Return (x, y) of the center of cell containing provided text 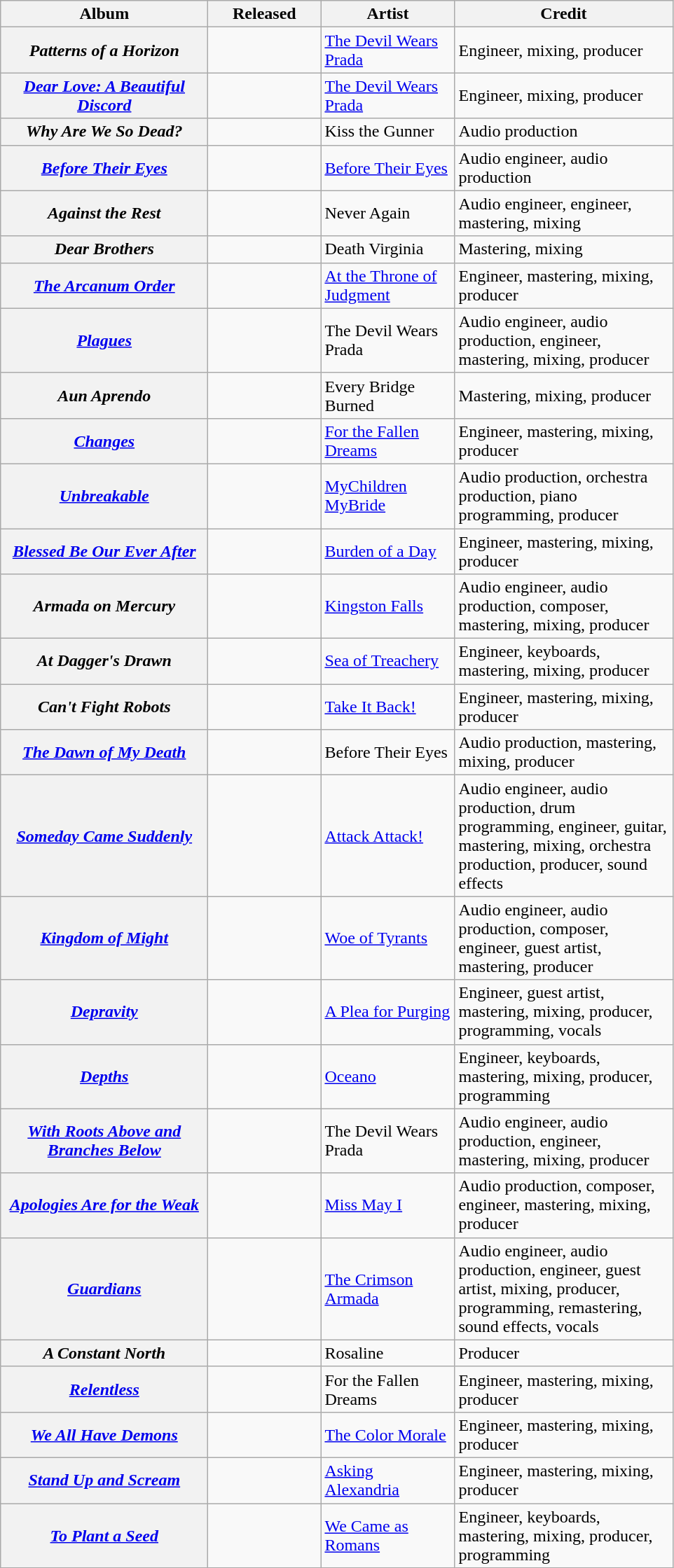
Death Virginia (388, 249)
Sea of Treachery (388, 661)
Audio engineer, audio production, drum programming, engineer, guitar, mastering, mixing, orchestra production, producer, sound effects (563, 836)
Relentless (104, 1389)
Oceano (388, 1076)
Plagues (104, 340)
Unbreakable (104, 496)
Audio production (563, 132)
Attack Attack! (388, 836)
The Arcanum Order (104, 286)
Apologies Are for the Weak (104, 1205)
Audio production, orchestra production, piano programming, producer (563, 496)
Kingston Falls (388, 606)
Audio engineer, audio production, composer, engineer, guest artist, mastering, producer (563, 938)
To Plant a Seed (104, 1535)
Changes (104, 441)
Album (104, 14)
Mastering, mixing (563, 249)
Against the Rest (104, 213)
Miss May I (388, 1205)
With Roots Above and Branches Below (104, 1141)
Audio engineer, audio production, composer, mastering, mixing, producer (563, 606)
Audio engineer, audio production, engineer, guest artist, mixing, producer, programming, remastering, sound effects, vocals (563, 1289)
The Dawn of My Death (104, 752)
We All Have Demons (104, 1434)
Dear Brothers (104, 249)
Armada on Mercury (104, 606)
Kingdom of Might (104, 938)
Never Again (388, 213)
Burden of a Day (388, 550)
Depravity (104, 1012)
A Constant North (104, 1353)
We Came as Romans (388, 1535)
Artist (388, 14)
Every Bridge Burned (388, 395)
Credit (563, 14)
Rosaline (388, 1353)
The Crimson Armada (388, 1289)
Audio engineer, engineer, mastering, mixing (563, 213)
At the Throne of Judgment (388, 286)
Asking Alexandria (388, 1480)
Kiss the Gunner (388, 132)
Depths (104, 1076)
Stand Up and Scream (104, 1480)
MyChildren MyBride (388, 496)
Someday Came Suddenly (104, 836)
Take It Back! (388, 707)
Producer (563, 1353)
Audio production, mastering, mixing, producer (563, 752)
Audio production, composer, engineer, mastering, mixing, producer (563, 1205)
Audio engineer, audio production (563, 168)
Released (265, 14)
Dear Love: A Beautiful Discord (104, 95)
Why Are We So Dead? (104, 132)
Can't Fight Robots (104, 707)
A Plea for Purging (388, 1012)
Engineer, guest artist, mastering, mixing, producer, programming, vocals (563, 1012)
Woe of Tyrants (388, 938)
Mastering, mixing, producer (563, 395)
Patterns of a Horizon (104, 50)
Aun Aprendo (104, 395)
Engineer, keyboards, mastering, mixing, producer (563, 661)
Guardians (104, 1289)
At Dagger's Drawn (104, 661)
The Color Morale (388, 1434)
Blessed Be Our Ever After (104, 550)
